Return the (X, Y) coordinate for the center point of the cell that contains the specified text.  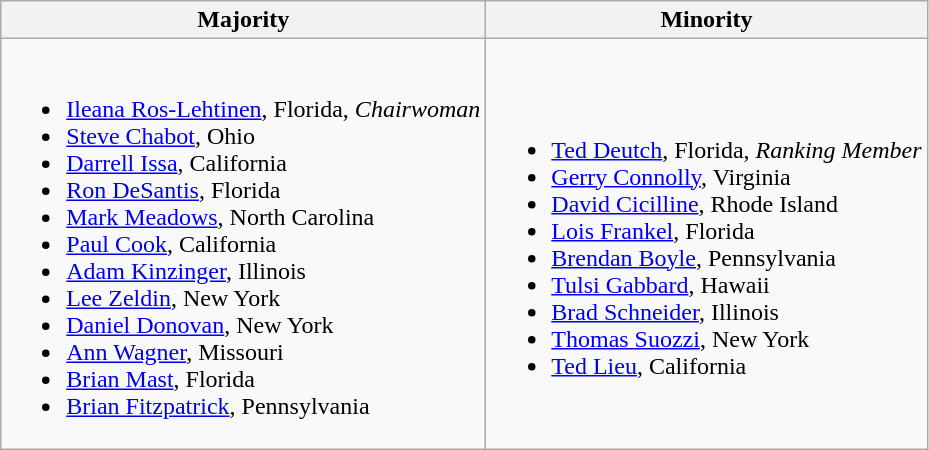
Minority (706, 20)
Majority (244, 20)
